Capture the cell that displays the provided text and extract its (X, Y) central coordinate. 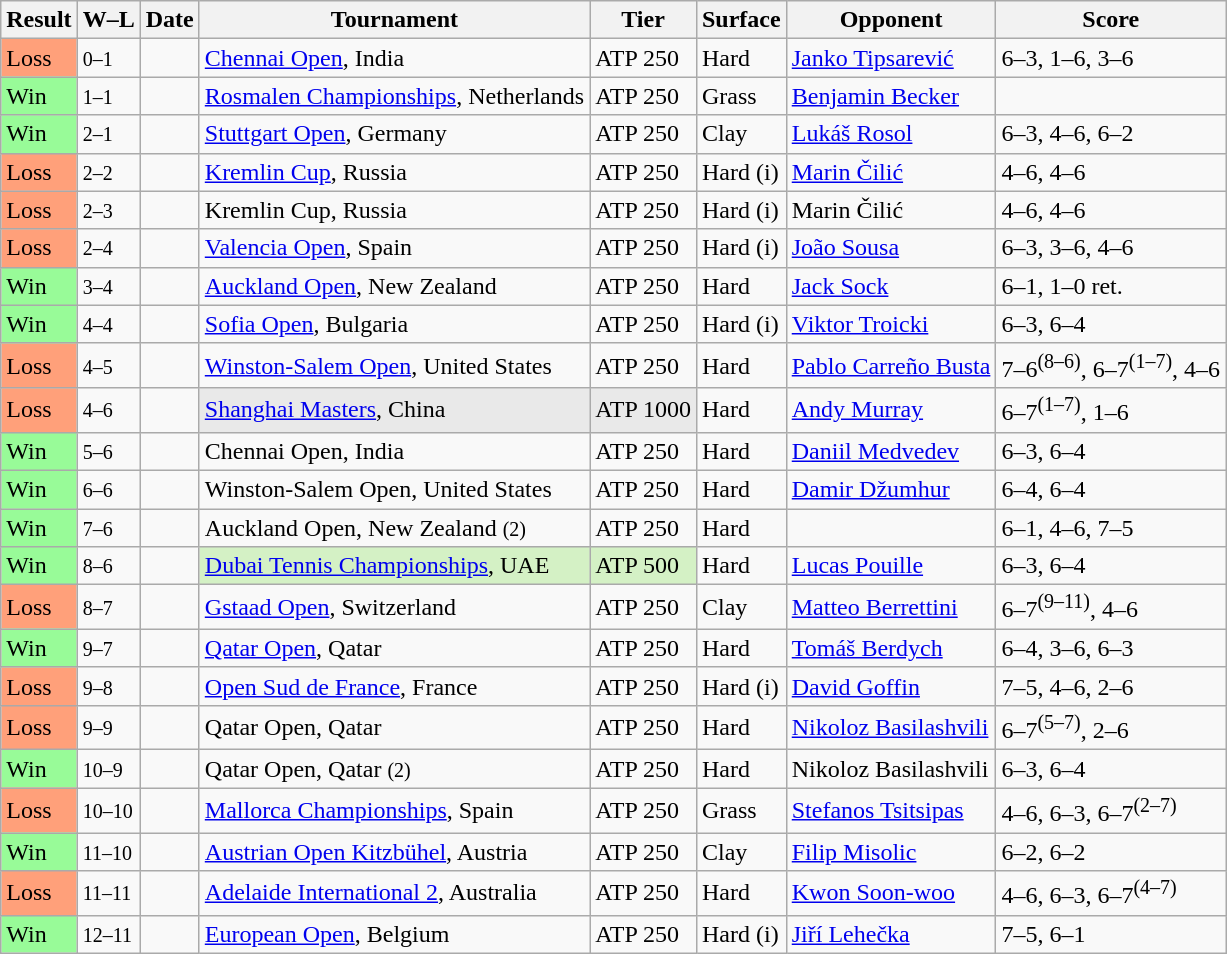
5–6 (108, 451)
1–1 (108, 96)
ATP 1000 (644, 410)
European Open, Belgium (394, 934)
Matteo Berrettini (891, 608)
2–3 (108, 210)
W–L (108, 20)
6–3, 4–6, 6–2 (1111, 134)
9–8 (108, 686)
2–2 (108, 172)
6–3, 1–6, 3–6 (1111, 58)
7–6(8–6), 6–7(1–7), 4–6 (1111, 366)
4–5 (108, 366)
10–10 (108, 810)
Stefanos Tsitsipas (891, 810)
6–7(9–11), 4–6 (1111, 608)
Andy Murray (891, 410)
Damir Džumhur (891, 489)
9–9 (108, 728)
Dubai Tennis Championships, UAE (394, 566)
6–6 (108, 489)
3–4 (108, 286)
11–11 (108, 894)
8–6 (108, 566)
10–9 (108, 769)
6–3, 3–6, 4–6 (1111, 248)
7–5, 4–6, 2–6 (1111, 686)
6–4, 3–6, 6–3 (1111, 648)
Tournament (394, 20)
Open Sud de France, France (394, 686)
2–1 (108, 134)
Mallorca Championships, Spain (394, 810)
Surface (741, 20)
Gstaad Open, Switzerland (394, 608)
David Goffin (891, 686)
Tomáš Berdych (891, 648)
Sofia Open, Bulgaria (394, 324)
Kwon Soon-woo (891, 894)
Qatar Open, Qatar (2) (394, 769)
Benjamin Becker (891, 96)
Rosmalen Championships, Netherlands (394, 96)
Score (1111, 20)
4–6 (108, 410)
9–7 (108, 648)
Lukáš Rosol (891, 134)
Lucas Pouille (891, 566)
Valencia Open, Spain (394, 248)
11–10 (108, 852)
6–1, 4–6, 7–5 (1111, 528)
6–7(5–7), 2–6 (1111, 728)
12–11 (108, 934)
8–7 (108, 608)
7–5, 6–1 (1111, 934)
6–1, 1–0 ret. (1111, 286)
4–6, 6–3, 6–7(2–7) (1111, 810)
4–6, 6–3, 6–7(4–7) (1111, 894)
Adelaide International 2, Australia (394, 894)
Result (39, 20)
Pablo Carreño Busta (891, 366)
Viktor Troicki (891, 324)
6–2, 6–2 (1111, 852)
4–4 (108, 324)
Daniil Medvedev (891, 451)
Janko Tipsarević (891, 58)
Jiří Lehečka (891, 934)
Date (170, 20)
Austrian Open Kitzbühel, Austria (394, 852)
João Sousa (891, 248)
Tier (644, 20)
Auckland Open, New Zealand (2) (394, 528)
Jack Sock (891, 286)
6–4, 6–4 (1111, 489)
Stuttgart Open, Germany (394, 134)
Opponent (891, 20)
2–4 (108, 248)
6–7(1–7), 1–6 (1111, 410)
Shanghai Masters, China (394, 410)
ATP 500 (644, 566)
Filip Misolic (891, 852)
7–6 (108, 528)
0–1 (108, 58)
Auckland Open, New Zealand (394, 286)
